Provide the [X, Y] coordinate of the cell's center where the given text is located.  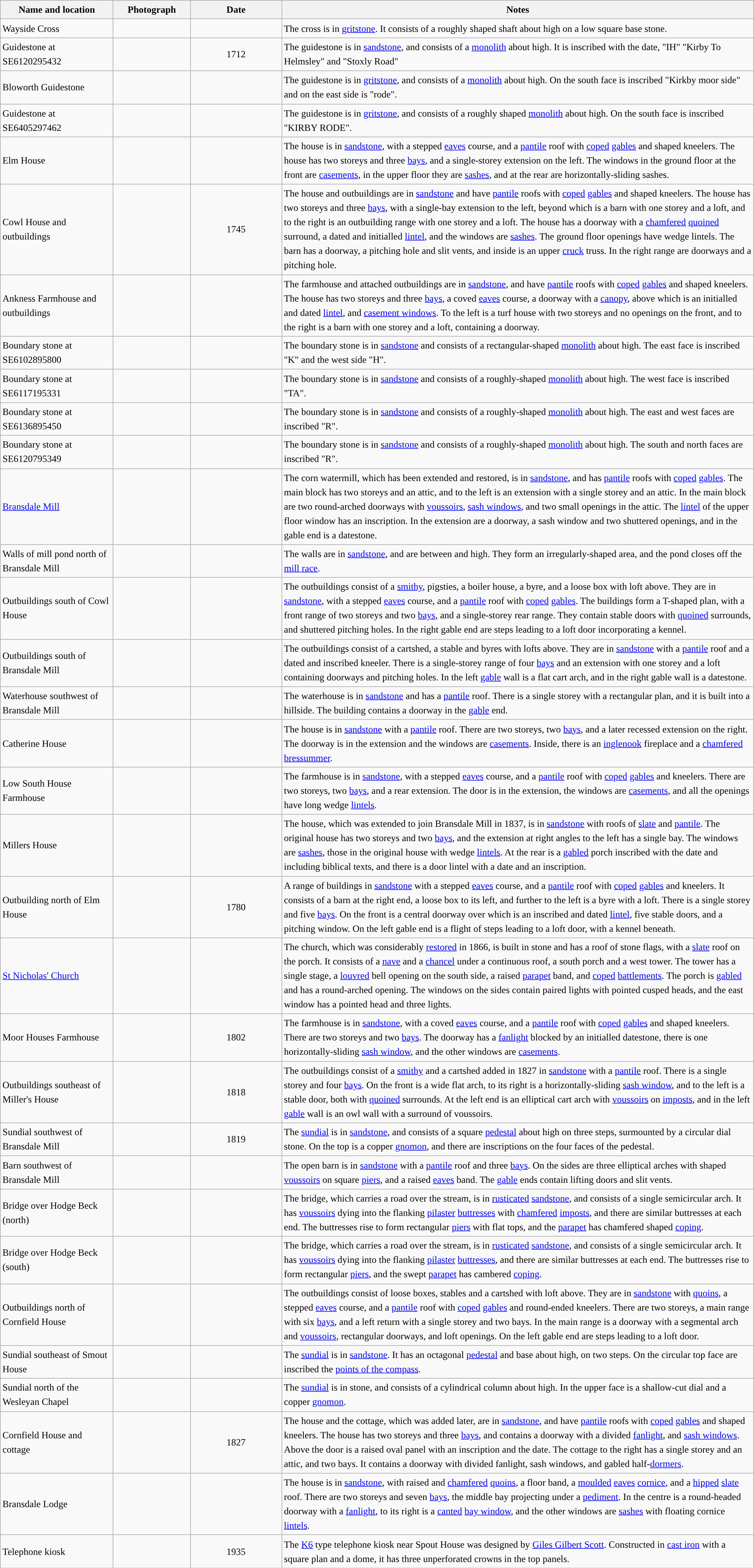
Boundary stone at SE6136895450 [57, 419]
Outbuildings southeast of Miller's House [57, 1092]
Boundary stone at SE6120795349 [57, 452]
Guidestone at SE6120295432 [57, 54]
1802 [236, 1038]
1935 [236, 1552]
The guidestone is in sandstone, and consists of a monolith about high. It is inscribed with the date, "IH" "Kirby To Helmsley" and "Stoxly Road" [518, 54]
Outbuildings south of Bransdale Mill [57, 663]
1745 [236, 229]
The sundial is in stone, and consists of a cylindrical column about high. In the upper face is a shallow-cut dial and a copper gnomon. [518, 1395]
Sundial north of the Wesleyan Chapel [57, 1395]
Bransdale Mill [57, 507]
Boundary stone at SE6117195331 [57, 386]
Bridge over Hodge Beck (north) [57, 1213]
Notes [518, 10]
Photograph [152, 10]
Millers House [57, 845]
Name and location [57, 10]
The boundary stone is in sandstone and consists of a roughly-shaped monolith about high. The east and west faces are inscribed "R". [518, 419]
Telephone kiosk [57, 1552]
Sundial southeast of Smout House [57, 1362]
Ankness Farmhouse and outbuildings [57, 306]
Bloworth Guidestone [57, 88]
Date [236, 10]
The boundary stone is in sandstone and consists of a rectangular-shaped monolith about high. The east face is inscribed "K" and the west side "H". [518, 353]
The guidestone is in gritstone, and consists of a roughly shaped monolith about high. On the south face is inscribed "KIRBY RODE". [518, 120]
Outbuilding north of Elm House [57, 907]
Guidestone at SE6405297462 [57, 120]
The boundary stone is in sandstone and consists of a roughly-shaped monolith about high. The west face is inscribed "TA". [518, 386]
Wayside Cross [57, 29]
1818 [236, 1092]
St Nicholas' Church [57, 976]
The cross is in gritstone. It consists of a roughly shaped shaft about high on a low square base stone. [518, 29]
1780 [236, 907]
Walls of mill pond north of Bransdale Mill [57, 561]
Bransdale Lodge [57, 1504]
1819 [236, 1139]
Outbuildings north of Cornfield House [57, 1315]
Cowl House and outbuildings [57, 229]
Barn southwest of Bransdale Mill [57, 1172]
Low South House Farmhouse [57, 791]
Elm House [57, 161]
1827 [236, 1443]
1712 [236, 54]
Outbuildings south of Cowl House [57, 609]
Sundial southwest of Bransdale Mill [57, 1139]
Waterhouse southwest of Bransdale Mill [57, 703]
Cornfield House and cottage [57, 1443]
Catherine House [57, 743]
Boundary stone at SE6102895800 [57, 353]
Moor Houses Farmhouse [57, 1038]
Bridge over Hodge Beck (south) [57, 1260]
The walls are in sandstone, and are between and high. They form an irregularly-shaped area, and the pond closes off the mill race. [518, 561]
The boundary stone is in sandstone and consists of a roughly-shaped monolith about high. The south and north faces are inscribed "R". [518, 452]
